From the cell containing the given text, extract its center point as [X, Y] coordinate. 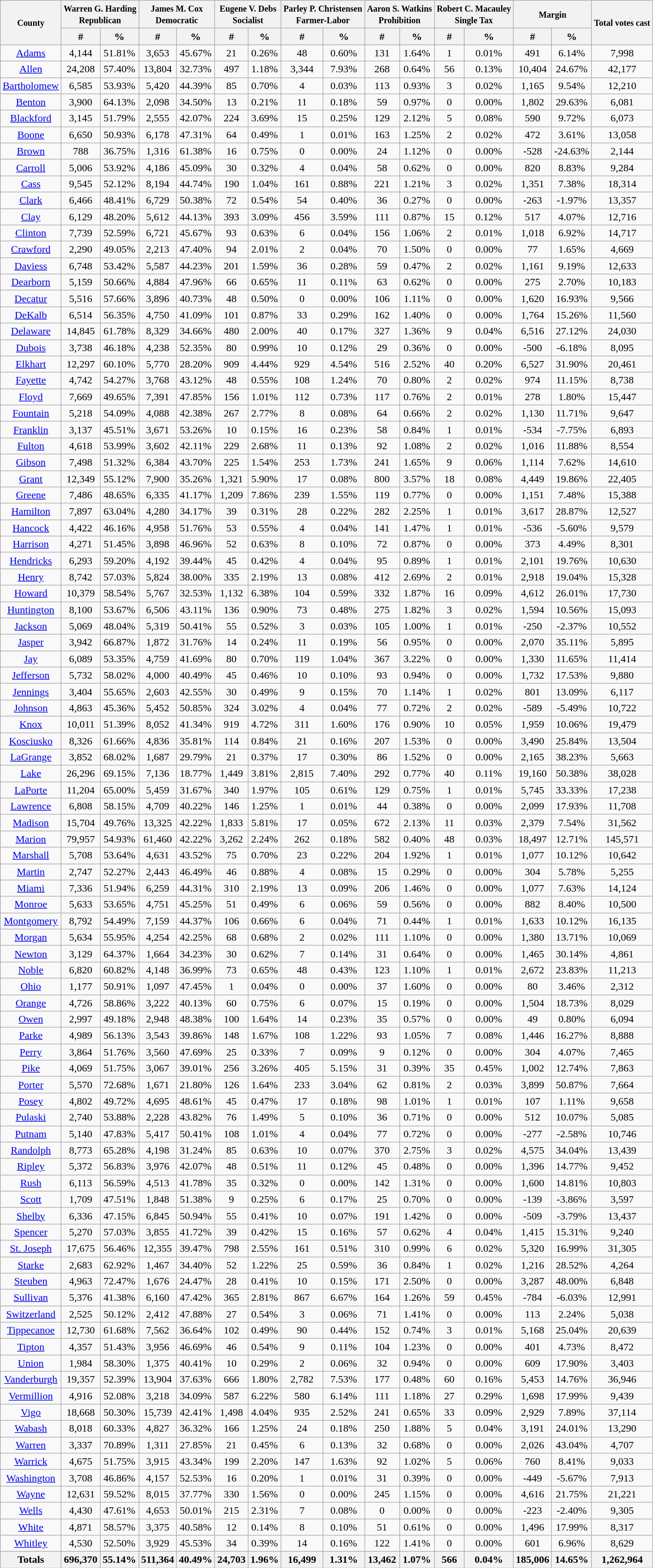
51.39% [119, 724]
56.59% [119, 1183]
935 [302, 1412]
3,597 [622, 1199]
335 [231, 577]
13,462 [382, 1560]
Marion [31, 839]
401 [533, 1347]
8,742 [80, 577]
8,095 [622, 348]
1,802 [533, 102]
6,514 [80, 315]
65.00% [119, 790]
42.11% [195, 446]
58.30% [119, 1363]
15,388 [622, 495]
6,721 [158, 233]
3,896 [158, 299]
229 [231, 446]
52.39% [119, 1380]
4,254 [158, 937]
50.91% [119, 986]
1.46% [417, 888]
4.04% [264, 1412]
13,357 [622, 200]
1,498 [231, 1412]
114 [231, 741]
19.04% [571, 577]
2,312 [622, 986]
1.67% [264, 1036]
1.06% [417, 233]
17,730 [622, 593]
176 [382, 724]
145,571 [622, 839]
2,747 [80, 872]
Whitley [31, 1543]
Jackson [31, 626]
4,669 [622, 250]
8,472 [622, 1347]
29.63% [571, 102]
Union [31, 1363]
Hancock [31, 528]
31.24% [195, 1150]
1.24% [344, 380]
3,218 [158, 1396]
7,897 [80, 512]
54.09% [119, 413]
11,708 [622, 806]
61.78% [119, 331]
0.73% [344, 397]
Washington [31, 1478]
Clay [31, 216]
48.00% [571, 1281]
102 [231, 1330]
3,375 [158, 1527]
41.78% [195, 1183]
Jasper [31, 642]
6.96% [571, 1543]
5,255 [622, 872]
2.12% [417, 118]
2.69% [417, 577]
Owen [31, 1019]
4,186 [158, 167]
43.34% [195, 1461]
7,739 [80, 233]
7,136 [158, 774]
3,915 [158, 1461]
11.88% [571, 446]
3,403 [622, 1363]
Martin [31, 872]
3,337 [80, 1445]
1.42% [417, 1216]
327 [382, 331]
1,465 [533, 954]
405 [302, 1068]
11.71% [571, 413]
24,030 [622, 331]
1,018 [533, 233]
45.25% [195, 904]
147 [302, 1461]
48.41% [119, 200]
-534 [533, 429]
Aaron S. WatkinsProhibition [400, 15]
1,504 [533, 1003]
15.31% [571, 1232]
41.17% [195, 495]
0.30% [344, 757]
13,325 [158, 823]
123 [382, 970]
126 [231, 1085]
14.77% [571, 1167]
68.02% [119, 757]
32.53% [195, 593]
491 [533, 53]
1,848 [158, 1199]
12,527 [622, 512]
9.19% [571, 266]
36.64% [195, 1330]
3,222 [158, 1003]
6.92% [571, 233]
Hendricks [31, 561]
278 [533, 397]
47.85% [195, 397]
53.64% [119, 855]
51.94% [119, 888]
Newton [31, 954]
1,321 [231, 479]
48.20% [119, 216]
Marshall [31, 855]
6.22% [264, 1396]
1,872 [158, 642]
Morgan [31, 937]
1,396 [533, 1167]
4,430 [80, 1510]
516 [382, 364]
4,264 [622, 1265]
8,029 [622, 1003]
52.50% [119, 1543]
21,221 [622, 1494]
974 [533, 380]
4,827 [158, 1429]
5,459 [158, 790]
52.35% [195, 348]
Fayette [31, 380]
221 [382, 184]
5,038 [622, 1314]
9,566 [622, 299]
36.75% [119, 151]
267 [231, 413]
Kosciusko [31, 741]
44.39% [195, 86]
62 [382, 1085]
672 [382, 823]
Warren G. HardingRepublican [100, 15]
0.26% [264, 53]
5,376 [80, 1298]
18 [450, 479]
7,998 [622, 53]
163 [382, 135]
5,570 [80, 1085]
2,948 [158, 1019]
4,802 [80, 1101]
28.52% [571, 1265]
Switzerland [31, 1314]
10,500 [622, 904]
-449 [533, 1478]
0.89% [417, 561]
3.59% [344, 216]
-5.67% [571, 1478]
Benton [31, 102]
White [31, 1527]
60.82% [119, 970]
4,069 [80, 1068]
43.82% [195, 1117]
867 [302, 1298]
47.69% [195, 1052]
9,284 [622, 167]
44.23% [195, 266]
Wayne [31, 1494]
6,160 [158, 1298]
367 [382, 659]
166 [231, 1429]
820 [533, 167]
2,144 [622, 151]
2,026 [533, 1445]
59.20% [119, 561]
56.83% [119, 1167]
66.87% [119, 642]
11.65% [571, 659]
3,738 [80, 348]
49.76% [119, 823]
38,028 [622, 774]
8,554 [622, 446]
94 [231, 250]
10,379 [80, 593]
Vermillion [31, 1396]
5.78% [571, 872]
1,209 [231, 495]
Dearborn [31, 282]
31.76% [195, 642]
1,415 [533, 1232]
5,708 [80, 855]
282 [382, 512]
517 [533, 216]
148 [231, 1036]
21.75% [571, 1494]
6,748 [80, 266]
191 [382, 1216]
324 [231, 708]
8,326 [80, 741]
6,117 [622, 691]
56.46% [119, 1248]
12,297 [80, 364]
54.27% [119, 380]
393 [231, 216]
95 [382, 561]
75 [231, 855]
61.68% [119, 1330]
27.12% [571, 331]
45.09% [195, 167]
55.65% [119, 691]
7.86% [264, 495]
4,280 [158, 512]
Lake [31, 774]
31.67% [195, 790]
53.92% [119, 167]
1,130 [533, 413]
311 [302, 724]
53.99% [119, 446]
13,439 [622, 1150]
882 [533, 904]
1,165 [533, 86]
9.72% [571, 118]
86 [382, 757]
3.26% [264, 1068]
4,695 [158, 1101]
10,746 [622, 1134]
37,114 [622, 1412]
Wells [31, 1510]
47.15% [119, 1216]
30.14% [571, 954]
9,658 [622, 1101]
38.00% [195, 577]
Jennings [31, 691]
5,320 [533, 1248]
1,594 [533, 610]
10,069 [622, 937]
46.69% [195, 1347]
10,722 [622, 708]
4,575 [533, 1150]
185,006 [533, 1560]
199 [231, 1461]
2.01% [264, 250]
2,070 [533, 642]
0.36% [417, 348]
131 [382, 53]
497 [231, 69]
47.42% [195, 1298]
10,183 [622, 282]
6,129 [80, 216]
42,177 [622, 69]
1,496 [533, 1527]
Decatur [31, 299]
5,452 [158, 708]
55.12% [119, 479]
4,631 [158, 855]
696,370 [80, 1560]
52.53% [195, 1478]
2,997 [80, 1019]
15,328 [622, 577]
801 [533, 691]
Grant [31, 479]
34 [231, 1543]
34.23% [195, 954]
45.53% [195, 1543]
4,612 [533, 593]
-24.63% [571, 151]
10,642 [622, 855]
1.59% [264, 266]
36.32% [195, 1429]
Wabash [31, 1429]
5,453 [533, 1380]
Hamilton [31, 512]
8,792 [80, 921]
50.12% [119, 1314]
4,989 [80, 1036]
1,984 [80, 1363]
42.25% [195, 937]
122 [382, 1543]
45.51% [119, 429]
13,504 [622, 741]
Allen [31, 69]
47.51% [119, 1199]
31,562 [622, 823]
5,745 [533, 790]
11,414 [622, 659]
47.96% [195, 282]
1.02% [417, 1461]
24.01% [571, 1429]
39.01% [195, 1068]
47.31% [195, 135]
26,296 [80, 774]
6,094 [622, 1019]
268 [382, 69]
1.52% [417, 757]
141 [382, 528]
1,833 [231, 823]
373 [533, 544]
21.80% [195, 1085]
0.93% [417, 86]
1,600 [533, 1183]
587 [231, 1396]
1,959 [533, 724]
1,151 [533, 495]
4.44% [264, 364]
1,097 [158, 986]
3.02% [264, 708]
-500 [533, 348]
5,732 [80, 675]
7.53% [344, 1380]
6,848 [622, 1281]
Floyd [31, 397]
6,073 [622, 118]
8,317 [622, 1527]
41.72% [195, 1232]
26.01% [571, 593]
1.73% [344, 462]
0.27% [417, 200]
79,957 [80, 839]
7.48% [571, 495]
6,113 [80, 1183]
20,461 [622, 364]
Vanderburgh [31, 1380]
5,270 [80, 1232]
2.55% [264, 1248]
23.83% [571, 970]
Franklin [31, 429]
340 [231, 790]
0.97% [417, 102]
65.28% [119, 1150]
8,738 [622, 380]
-5.49% [571, 708]
4,709 [158, 806]
1.26% [417, 1298]
580 [302, 1396]
5,006 [80, 167]
330 [231, 1494]
511,364 [158, 1560]
5,319 [158, 626]
Totals [31, 1560]
49.05% [119, 250]
19,479 [622, 724]
2,929 [533, 1412]
19,160 [533, 774]
4,238 [158, 348]
4,963 [80, 1281]
Huntington [31, 610]
3,129 [80, 954]
6,527 [533, 364]
370 [382, 1150]
57.66% [119, 299]
12,210 [622, 86]
5,612 [158, 216]
117 [382, 397]
365 [231, 1298]
15.26% [571, 315]
2,525 [80, 1314]
1.47% [417, 528]
51.79% [119, 118]
2.68% [264, 446]
8.83% [571, 167]
1.96% [264, 1560]
Steuben [31, 1281]
53.88% [119, 1117]
4,144 [80, 53]
2,165 [533, 757]
53.67% [119, 610]
44.31% [195, 888]
40.41% [195, 1363]
2.31% [264, 1510]
7.89% [571, 1412]
4,836 [158, 741]
14,845 [80, 331]
60.10% [119, 364]
51.81% [119, 53]
32.73% [195, 69]
12,730 [80, 1330]
1.07% [417, 1560]
23 [302, 855]
49.65% [119, 397]
1,764 [533, 315]
Shelby [31, 1216]
Porter [31, 1085]
-7.75% [571, 429]
18.77% [195, 774]
12.74% [571, 1068]
16.93% [571, 299]
8,015 [158, 1494]
76 [231, 1117]
44.37% [195, 921]
601 [533, 1543]
262 [302, 839]
40.22% [195, 806]
41.69% [195, 659]
5,770 [158, 364]
Cass [31, 184]
1,177 [80, 986]
4,916 [80, 1396]
4,198 [158, 1150]
0.95% [417, 642]
4,148 [158, 970]
60.33% [119, 1429]
5,634 [80, 937]
13,437 [622, 1216]
43.12% [195, 380]
2,782 [302, 1380]
41.38% [119, 1298]
1.97% [264, 790]
1,633 [533, 921]
9.54% [571, 86]
Ripley [31, 1167]
46.16% [119, 528]
Dubois [31, 348]
456 [302, 216]
4,530 [80, 1543]
4,157 [158, 1478]
1,002 [533, 1068]
7,486 [80, 495]
2.20% [264, 1461]
4,759 [158, 659]
Greene [31, 495]
4,675 [80, 1461]
0.43% [344, 970]
7,913 [622, 1478]
0.50% [264, 299]
9,545 [80, 184]
Parke [31, 1036]
136 [231, 610]
13,058 [622, 135]
31,305 [622, 1248]
8,888 [622, 1036]
16.99% [571, 1248]
58.02% [119, 675]
6,293 [80, 561]
39.47% [195, 1248]
0.56% [417, 904]
49 [533, 1019]
239 [302, 495]
3.09% [264, 216]
25.04% [571, 1330]
43.11% [195, 610]
47.45% [195, 986]
69.15% [119, 774]
35.81% [195, 741]
Posey [31, 1101]
190 [231, 184]
4,751 [158, 904]
1,620 [533, 299]
480 [231, 331]
66 [231, 282]
6,650 [80, 135]
Johnson [31, 708]
Howard [31, 593]
28.20% [195, 364]
58.54% [119, 593]
5,140 [80, 1134]
-509 [533, 1216]
5,218 [80, 413]
8,194 [158, 184]
2,213 [158, 250]
11,204 [80, 790]
6,336 [80, 1216]
37.63% [195, 1380]
Jay [31, 659]
48.38% [195, 1019]
7,900 [158, 479]
1.92% [417, 855]
55.14% [119, 1560]
7,863 [622, 1068]
10,404 [533, 69]
6.67% [344, 1298]
45.36% [119, 708]
582 [382, 839]
46.96% [195, 544]
1,380 [533, 937]
1.15% [417, 1494]
42.41% [195, 1412]
40.73% [195, 299]
34.17% [195, 512]
256 [231, 1068]
1,330 [533, 659]
7.63% [571, 888]
54 [302, 200]
52.08% [119, 1396]
40.13% [195, 1003]
919 [231, 724]
5,663 [622, 757]
1,132 [231, 593]
58.57% [119, 1527]
412 [382, 577]
800 [382, 479]
1,446 [533, 1036]
Clark [31, 200]
35.26% [195, 479]
53.42% [119, 266]
3,956 [158, 1347]
52.27% [119, 872]
3,191 [533, 1429]
Clinton [31, 233]
14,610 [622, 462]
225 [231, 462]
4.72% [264, 724]
9,452 [622, 1167]
3.46% [571, 986]
0.74% [417, 1330]
48.65% [119, 495]
46.18% [119, 348]
Rush [31, 1183]
Ohio [31, 986]
4,449 [533, 479]
1.63% [344, 1461]
57 [382, 1232]
3,602 [158, 446]
43.70% [195, 462]
10.07% [571, 1117]
17.53% [571, 675]
70.89% [119, 1445]
1,709 [80, 1199]
Noble [31, 970]
1,161 [533, 266]
Blackford [31, 118]
1.21% [417, 184]
233 [302, 1085]
Pulaski [31, 1117]
1,262,964 [622, 1560]
2,290 [80, 250]
61,460 [158, 839]
12,355 [158, 1248]
0.37% [264, 757]
6.38% [264, 593]
Pike [31, 1068]
3,404 [80, 691]
1.49% [264, 1117]
1,316 [158, 151]
Warren [31, 1445]
3,617 [533, 512]
9,579 [622, 528]
5,420 [158, 86]
3,490 [533, 741]
6,081 [622, 102]
-2.40% [571, 1510]
44.74% [195, 184]
50.87% [571, 1085]
Eugene V. DebsSocialist [248, 15]
Perry [31, 1052]
29.79% [195, 757]
566 [450, 1560]
7.38% [571, 184]
1.50% [417, 250]
4,742 [80, 380]
7.62% [571, 462]
-1.97% [571, 200]
1.36% [417, 331]
2.70% [571, 282]
5.90% [264, 479]
5,895 [622, 642]
6,178 [158, 135]
7,159 [158, 921]
2.13% [417, 823]
7,336 [80, 888]
44.13% [195, 216]
-139 [533, 1199]
4,192 [158, 561]
13.71% [571, 937]
207 [382, 741]
112 [302, 397]
39.44% [195, 561]
1.40% [417, 315]
19.86% [571, 479]
4,513 [158, 1183]
Boone [31, 135]
-5.60% [571, 528]
107 [533, 1101]
72.47% [119, 1281]
0.60% [344, 53]
4,861 [622, 954]
201 [231, 266]
Brown [31, 151]
Monroe [31, 904]
2.00% [264, 331]
7.93% [344, 69]
Spencer [31, 1232]
3,653 [158, 53]
1.23% [417, 1347]
142 [382, 1183]
1.82% [417, 610]
52.12% [119, 184]
2,228 [158, 1117]
5.15% [344, 1068]
1.08% [417, 446]
4,871 [80, 1527]
909 [231, 364]
5,372 [80, 1167]
3.22% [417, 659]
1.87% [417, 593]
5,159 [80, 282]
12.71% [571, 839]
0.46% [264, 675]
1,676 [158, 1281]
8.40% [571, 904]
8,629 [622, 1543]
25.84% [571, 741]
Putnam [31, 1134]
224 [231, 118]
4,863 [80, 708]
590 [533, 118]
15,704 [80, 823]
12,349 [80, 479]
332 [382, 593]
33.33% [571, 790]
Fountain [31, 413]
50.66% [119, 282]
1,467 [158, 1265]
0.33% [264, 1052]
3,864 [80, 1052]
3,899 [533, 1085]
512 [533, 1117]
14.81% [571, 1183]
34.09% [195, 1396]
2.25% [417, 512]
1,311 [158, 1445]
17.93% [571, 806]
Carroll [31, 167]
9,439 [622, 1396]
2,740 [80, 1117]
39.86% [195, 1036]
1.55% [344, 495]
-536 [533, 528]
6,845 [158, 1216]
46.86% [119, 1478]
1.00% [417, 626]
Vigo [31, 1412]
0.81% [417, 1085]
4,726 [80, 1003]
2,379 [533, 823]
56.35% [119, 315]
6,808 [80, 806]
5,516 [80, 299]
215 [231, 1510]
4,000 [158, 675]
3,852 [80, 757]
57.40% [119, 69]
15,447 [622, 397]
3,344 [302, 69]
3,929 [158, 1543]
250 [382, 1429]
14,717 [622, 233]
4,088 [158, 413]
3,671 [158, 429]
58.15% [119, 806]
3,262 [231, 839]
50.30% [119, 1412]
9,647 [622, 413]
20,639 [622, 1330]
Harrison [31, 544]
12,991 [622, 1298]
-6.03% [571, 1298]
Henry [31, 577]
6,893 [622, 429]
204 [382, 855]
3,145 [80, 118]
County [31, 22]
12,633 [622, 266]
-2.37% [571, 626]
4,884 [158, 282]
1,732 [533, 675]
53.26% [195, 429]
3,855 [158, 1232]
68 [231, 937]
8,052 [158, 724]
-589 [533, 708]
Crawford [31, 250]
42.55% [195, 691]
5,633 [80, 904]
6,820 [80, 970]
40.58% [195, 1527]
4,422 [80, 528]
-223 [533, 1510]
7,465 [622, 1052]
63 [382, 282]
34.40% [195, 1265]
9,240 [622, 1232]
7.40% [344, 774]
51.32% [119, 462]
11,560 [622, 315]
3,543 [158, 1036]
472 [533, 135]
43.52% [195, 855]
4.73% [571, 1347]
19,357 [80, 1380]
72.68% [119, 1085]
51.38% [195, 1199]
Madison [31, 823]
162 [382, 315]
31.90% [571, 364]
6,506 [158, 610]
4,750 [158, 315]
4.49% [571, 544]
Montgomery [31, 921]
4,618 [80, 446]
34.04% [571, 1150]
9,033 [622, 1461]
35.11% [571, 642]
2,099 [533, 806]
13,290 [622, 1429]
48.04% [119, 626]
24.67% [571, 69]
53 [231, 528]
62.92% [119, 1265]
47.83% [119, 1134]
53.93% [119, 86]
11.15% [571, 380]
Scott [31, 1199]
12,631 [80, 1494]
2.75% [417, 1150]
98 [382, 1101]
Elkhart [31, 364]
-250 [533, 626]
8,329 [158, 331]
2,815 [302, 774]
3,768 [158, 380]
13.09% [571, 691]
-3.79% [571, 1216]
12 [231, 1527]
36,946 [622, 1380]
7,562 [158, 1330]
28.87% [571, 512]
10.06% [571, 724]
2,098 [158, 102]
St. Joseph [31, 1248]
3.04% [344, 1085]
6,259 [158, 888]
LaGrange [31, 757]
22,405 [622, 479]
2.81% [264, 1298]
50.01% [195, 1510]
0.38% [417, 806]
16,499 [302, 1560]
798 [231, 1248]
-263 [533, 200]
3,560 [158, 1052]
1.12% [417, 151]
5,085 [622, 1117]
36.99% [195, 970]
4,707 [622, 1445]
10,630 [622, 561]
9,305 [622, 1510]
Lawrence [31, 806]
Sullivan [31, 1298]
1.14% [417, 691]
47.61% [119, 1510]
4.54% [344, 364]
177 [382, 1380]
41.34% [195, 724]
7,391 [158, 397]
49.18% [119, 1019]
44 [382, 806]
29 [382, 348]
-6.18% [571, 348]
9,880 [622, 675]
Tippecanoe [31, 1330]
64.13% [119, 102]
8,773 [80, 1150]
Robert C. MacauleySingle Tax [474, 15]
58.86% [119, 1003]
0.57% [417, 1019]
7,664 [622, 1085]
64.37% [119, 954]
6,729 [158, 200]
1.53% [417, 741]
1,216 [533, 1265]
48.61% [195, 1101]
14,124 [622, 888]
5,587 [158, 266]
61.66% [119, 741]
1,449 [231, 774]
Margin [552, 15]
-277 [533, 1134]
51.43% [119, 1347]
24.47% [195, 1281]
206 [382, 888]
15,739 [158, 1412]
Gibson [31, 462]
Bartholomew [31, 86]
1,698 [533, 1396]
Daviess [31, 266]
5,417 [158, 1134]
Delaware [31, 331]
17,675 [80, 1248]
Parley P. ChristensenFarmer-Labor [323, 15]
2,672 [533, 970]
18,497 [533, 839]
12,716 [622, 216]
17.90% [571, 1363]
16,135 [622, 921]
Starke [31, 1265]
4,653 [158, 1510]
Miami [31, 888]
37 [382, 986]
3.69% [264, 118]
50.93% [119, 135]
Total votes cast [622, 22]
3.57% [417, 479]
11,213 [622, 970]
53.65% [119, 904]
1,664 [158, 954]
0.52% [264, 626]
5,168 [533, 1330]
61.38% [195, 151]
43.04% [571, 1445]
4,271 [80, 544]
4,357 [80, 1347]
1,016 [533, 446]
5,069 [80, 626]
3.81% [264, 774]
8,301 [622, 544]
5.81% [264, 823]
2.77% [264, 413]
19.76% [571, 561]
6,384 [158, 462]
253 [302, 462]
51.45% [119, 544]
3,067 [158, 1068]
Warrick [31, 1461]
38.23% [571, 757]
164 [382, 1298]
Orange [31, 1003]
24,703 [231, 1560]
-528 [533, 151]
2,443 [158, 872]
56.13% [119, 1036]
James M. CoxDemocratic [177, 15]
4,958 [158, 528]
152 [382, 1330]
1,114 [533, 462]
3,942 [80, 642]
34.66% [195, 331]
6,585 [80, 86]
DeKalb [31, 315]
3,898 [158, 544]
18,668 [80, 1412]
53.35% [119, 659]
1,375 [158, 1363]
7,498 [80, 462]
5,767 [158, 593]
10.56% [571, 610]
10,803 [622, 1183]
13,904 [158, 1380]
18,314 [622, 184]
41.09% [195, 315]
1,351 [533, 184]
50.94% [195, 1216]
3,708 [80, 1478]
8.41% [571, 1461]
2,101 [533, 561]
788 [80, 151]
10,011 [80, 724]
4,616 [533, 1494]
2.50% [417, 1281]
7.54% [571, 823]
37.77% [195, 1494]
Tipton [31, 1347]
63.04% [119, 512]
1,687 [158, 757]
609 [533, 1363]
3.61% [571, 135]
16.27% [571, 1036]
52.59% [119, 233]
15,093 [622, 610]
3,900 [80, 102]
8,100 [80, 610]
3,287 [533, 1281]
171 [382, 1281]
27.85% [195, 1445]
34.50% [195, 102]
-2.58% [571, 1134]
14.76% [571, 1380]
47.40% [195, 250]
0.21% [264, 102]
760 [533, 1461]
1,671 [158, 1085]
146 [231, 806]
55.95% [119, 937]
8,018 [80, 1429]
24,208 [80, 69]
0.31% [264, 512]
1.88% [417, 1429]
2,555 [158, 118]
2,412 [158, 1314]
Jefferson [31, 675]
Knox [31, 724]
18.73% [571, 1003]
245 [382, 1494]
1.05% [417, 1036]
6,516 [533, 331]
10,552 [622, 626]
0.24% [264, 642]
LaPorte [31, 790]
59.52% [119, 1494]
929 [302, 364]
2,918 [533, 577]
2,603 [158, 691]
3,976 [158, 1167]
-3.86% [571, 1199]
2,683 [80, 1265]
42.38% [195, 413]
1.56% [264, 1494]
6,089 [80, 659]
50.85% [195, 708]
54.49% [119, 921]
Adams [31, 53]
6,466 [80, 200]
101 [231, 315]
90 [302, 1330]
Randolph [31, 1150]
14.65% [571, 1560]
292 [382, 774]
Fulton [31, 446]
666 [231, 1380]
49.72% [119, 1101]
0.28% [344, 266]
54.93% [119, 839]
0.76% [417, 397]
3,137 [80, 429]
100 [231, 1019]
13,804 [158, 69]
5,824 [158, 577]
7,669 [80, 397]
6,335 [158, 495]
-784 [533, 1298]
47.88% [195, 1314]
46.49% [195, 872]
0.71% [417, 1117]
17,238 [622, 790]
1.54% [264, 462]
